Detect which cell encompasses the target text, then output its (x, y) center coordinate. 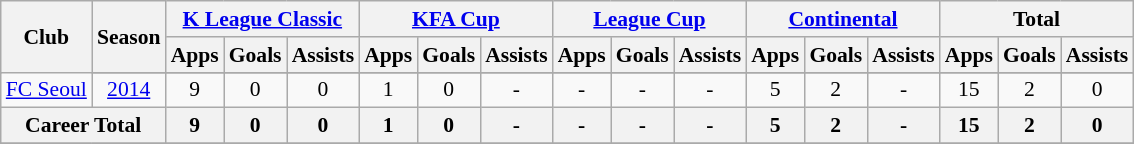
League Cup (650, 19)
FC Seoul (46, 90)
K League Classic (263, 19)
Continental (843, 19)
KFA Cup (456, 19)
Total (1037, 19)
2014 (129, 90)
Career Total (84, 126)
Club (46, 36)
Season (129, 36)
